For the text-containing cell, return its midpoint in (x, y) coordinate format. 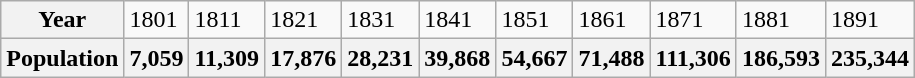
1831 (380, 20)
1851 (534, 20)
111,306 (693, 58)
28,231 (380, 58)
1841 (458, 20)
1811 (227, 20)
11,309 (227, 58)
1891 (870, 20)
1861 (612, 20)
7,059 (156, 58)
1821 (304, 20)
17,876 (304, 58)
39,868 (458, 58)
235,344 (870, 58)
54,667 (534, 58)
1801 (156, 20)
Year (62, 20)
1881 (780, 20)
Population (62, 58)
1871 (693, 20)
71,488 (612, 58)
186,593 (780, 58)
